Extract the [x, y] coordinate from the center of the cell holding the provided text.  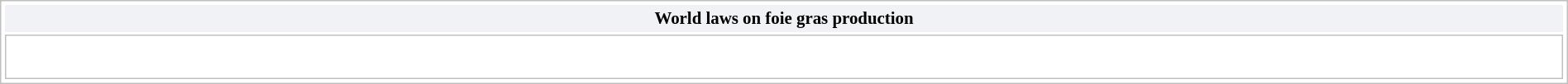
World laws on foie gras production [784, 18]
